Capture the cell that displays the provided text and extract its (X, Y) central coordinate. 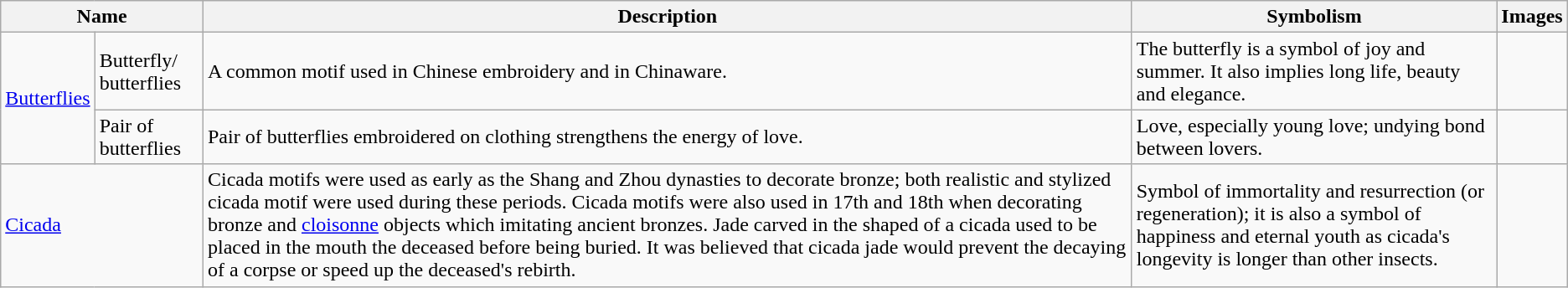
Pair of butterflies embroidered on clothing strengthens the energy of love. (667, 137)
A common motif used in Chinese embroidery and in Chinaware. (667, 71)
Images (1532, 17)
Pair of butterflies (149, 137)
The butterfly is a symbol of joy and summer. It also implies long life, beauty and elegance. (1314, 71)
Description (667, 17)
Butterflies (48, 99)
Cicada (102, 225)
Love, especially young love; undying bond between lovers. (1314, 137)
Butterfly/ butterflies (149, 71)
Name (102, 17)
Symbolism (1314, 17)
